Output the (X, Y) coordinate of the center of the cell containing the given text.  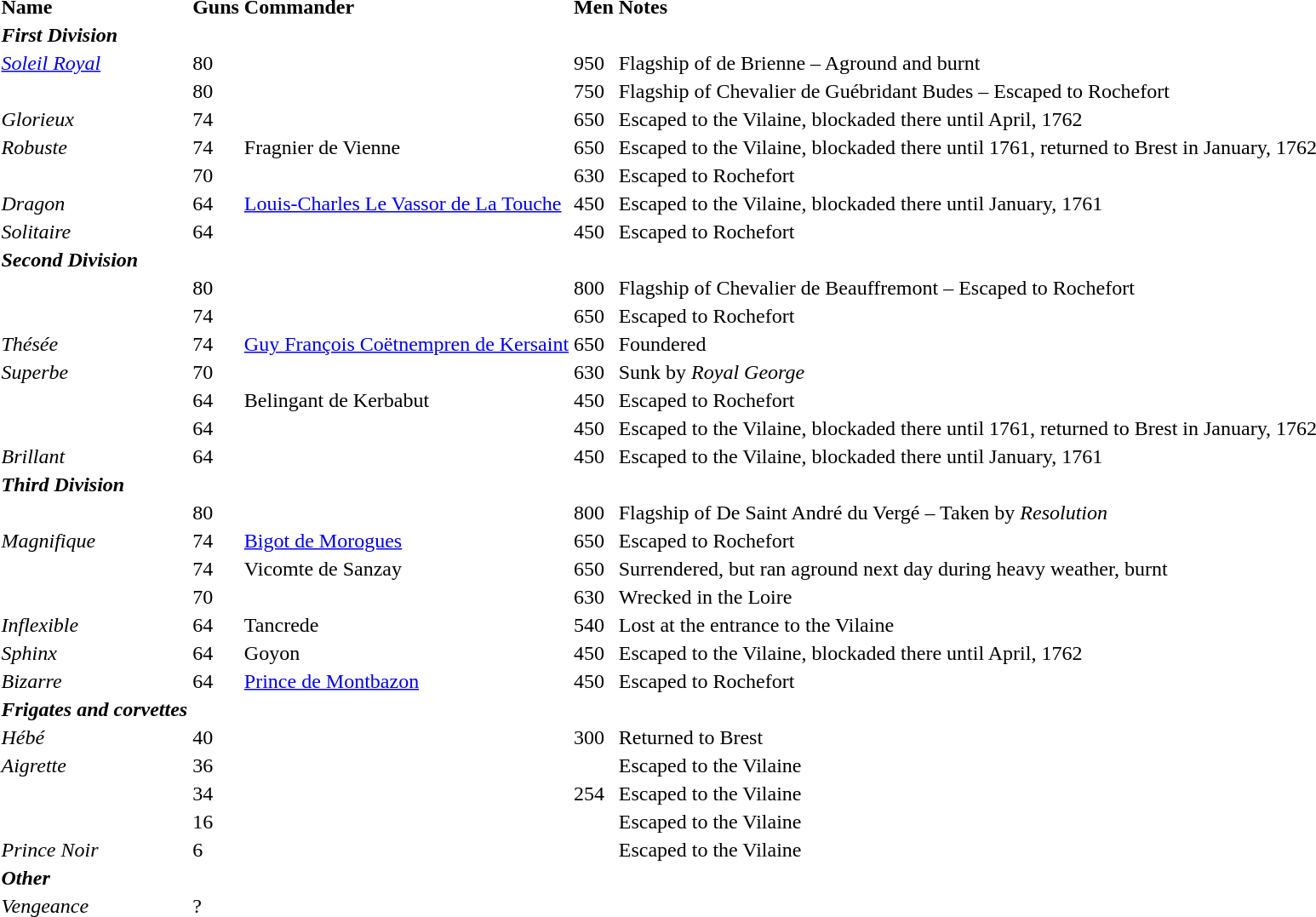
Thésée (94, 344)
750 (594, 91)
36 (216, 765)
Vicomte de Sanzay (406, 569)
Tancrede (406, 625)
Second Division (94, 260)
34 (216, 794)
Hébé (94, 737)
Bigot de Morogues (406, 541)
Solitaire (94, 232)
Brillant (94, 456)
Inflexible (94, 625)
Belingant de Kerbabut (406, 400)
Sphinx (94, 653)
Third Division (94, 484)
540 (594, 625)
Guy François Coëtnempren de Kersaint (406, 344)
Louis-Charles Le Vassor de La Touche (406, 203)
Prince Noir (94, 850)
Dragon (94, 203)
Glorieux (94, 119)
Bizarre (94, 681)
Prince de Montbazon (406, 681)
Soleil Royal (94, 63)
Fragnier de Vienne (406, 147)
Superbe (94, 372)
First Division (94, 35)
40 (216, 737)
950 (594, 63)
Frigates and corvettes (94, 709)
254 (594, 794)
Magnifique (94, 541)
Other (94, 878)
Robuste (94, 147)
Aigrette (94, 765)
16 (216, 822)
300 (594, 737)
6 (216, 850)
Goyon (406, 653)
